Find where the given text appears and provide that cell's center as [x, y] coordinate. 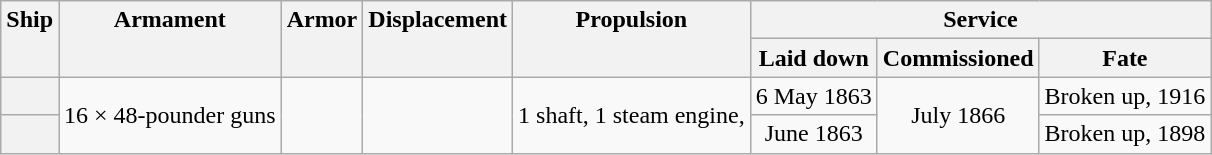
Service [980, 20]
Armor [322, 39]
Laid down [814, 58]
Fate [1125, 58]
Displacement [438, 39]
6 May 1863 [814, 96]
Propulsion [632, 39]
1 shaft, 1 steam engine, [632, 115]
July 1866 [958, 115]
Commissioned [958, 58]
Armament [170, 39]
Broken up, 1898 [1125, 134]
Broken up, 1916 [1125, 96]
June 1863 [814, 134]
Ship [30, 39]
16 × 48-pounder guns [170, 115]
